Scan for the cell matching the given text and deliver its [X, Y] coordinate at center. 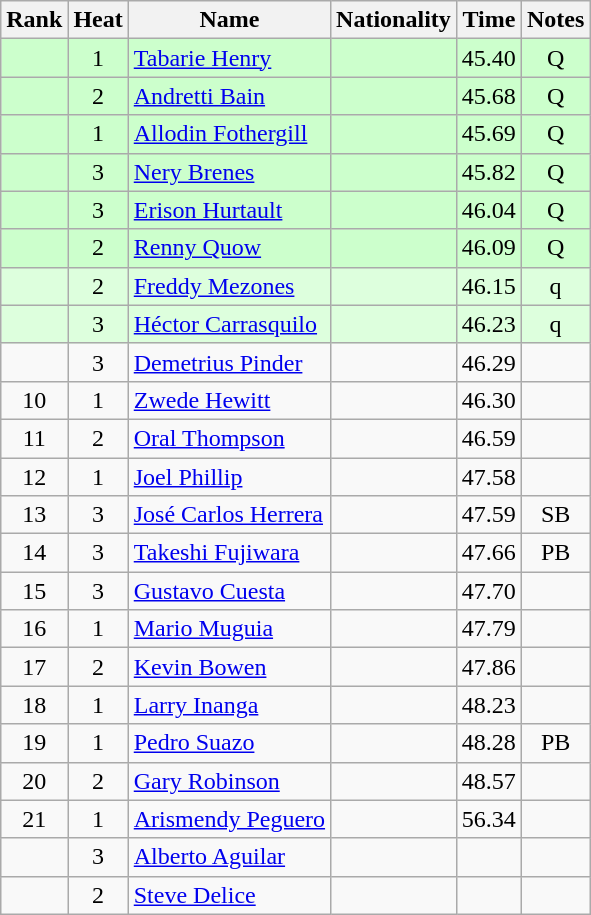
Alberto Aguilar [229, 857]
Joel Phillip [229, 477]
47.59 [488, 515]
Oral Thompson [229, 438]
Freddy Mezones [229, 286]
Heat [98, 20]
Pedro Suazo [229, 743]
Name [229, 20]
13 [34, 515]
SB [555, 515]
Rank [34, 20]
48.57 [488, 781]
46.15 [488, 286]
45.68 [488, 96]
Arismendy Peguero [229, 819]
46.04 [488, 210]
47.86 [488, 667]
12 [34, 477]
Mario Muguia [229, 629]
16 [34, 629]
10 [34, 400]
Andretti Bain [229, 96]
56.34 [488, 819]
48.23 [488, 705]
19 [34, 743]
45.69 [488, 134]
21 [34, 819]
Allodin Fothergill [229, 134]
Notes [555, 20]
Demetrius Pinder [229, 362]
11 [34, 438]
Héctor Carrasquilo [229, 324]
Nery Brenes [229, 172]
48.28 [488, 743]
Renny Quow [229, 248]
Kevin Bowen [229, 667]
18 [34, 705]
Takeshi Fujiwara [229, 553]
47.70 [488, 591]
46.30 [488, 400]
47.66 [488, 553]
14 [34, 553]
46.09 [488, 248]
45.40 [488, 58]
Nationality [394, 20]
Erison Hurtault [229, 210]
46.29 [488, 362]
46.59 [488, 438]
47.58 [488, 477]
Gary Robinson [229, 781]
Steve Delice [229, 895]
20 [34, 781]
Tabarie Henry [229, 58]
Gustavo Cuesta [229, 591]
17 [34, 667]
15 [34, 591]
Time [488, 20]
47.79 [488, 629]
José Carlos Herrera [229, 515]
Larry Inanga [229, 705]
45.82 [488, 172]
Zwede Hewitt [229, 400]
46.23 [488, 324]
